Locate the cell with the specified text and output its (x, y) center coordinate. 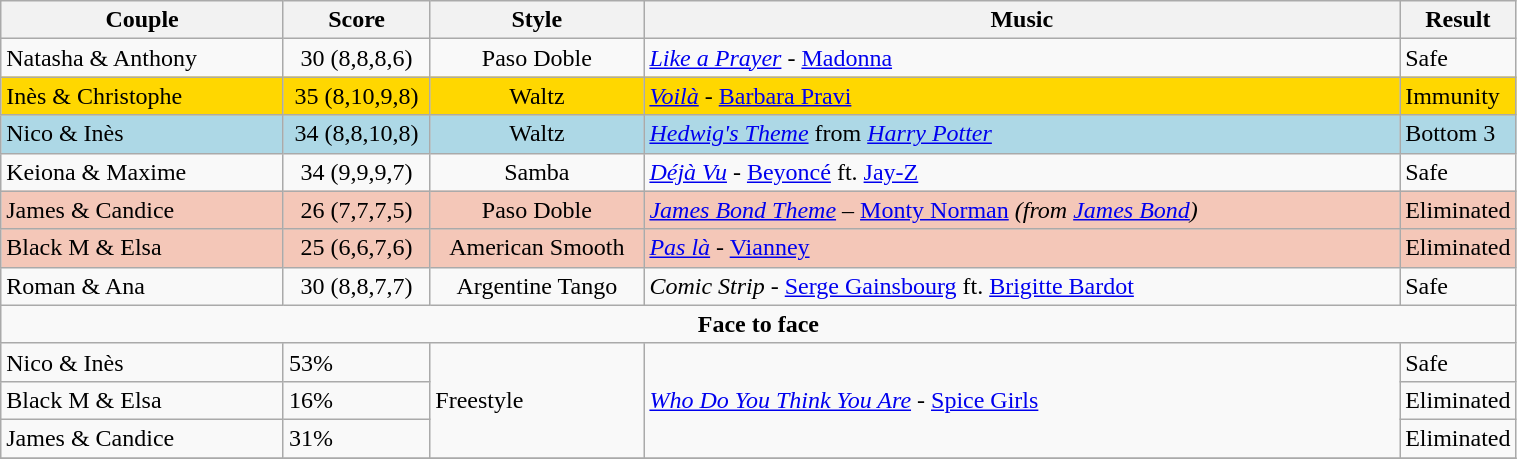
James Bond Theme – Monty Norman (from James Bond) (1022, 210)
Natasha & Anthony (142, 58)
Style (537, 20)
Roman & Ana (142, 286)
American Smooth (537, 248)
34 (8,8,10,8) (356, 134)
Score (356, 20)
35 (8,10,9,8) (356, 96)
Freestyle (537, 400)
53% (356, 362)
25 (6,6,7,6) (356, 248)
Inès & Christophe (142, 96)
Hedwig's Theme from Harry Potter (1022, 134)
Comic Strip - Serge Gainsbourg ft. Brigitte Bardot (1022, 286)
30 (8,8,8,6) (356, 58)
Music (1022, 20)
Immunity (1458, 96)
31% (356, 438)
34 (9,9,9,7) (356, 172)
Argentine Tango (537, 286)
Pas là - Vianney (1022, 248)
26 (7,7,7,5) (356, 210)
Keiona & Maxime (142, 172)
Result (1458, 20)
Who Do You Think You Are - Spice Girls (1022, 400)
Samba (537, 172)
16% (356, 400)
Déjà Vu - Beyoncé ft. Jay-Z (1022, 172)
Face to face (758, 324)
Couple (142, 20)
30 (8,8,7,7) (356, 286)
Bottom 3 (1458, 134)
Voilà - Barbara Pravi (1022, 96)
Like a Prayer - Madonna (1022, 58)
